Find where the given text appears and provide that cell's center as (x, y) coordinate. 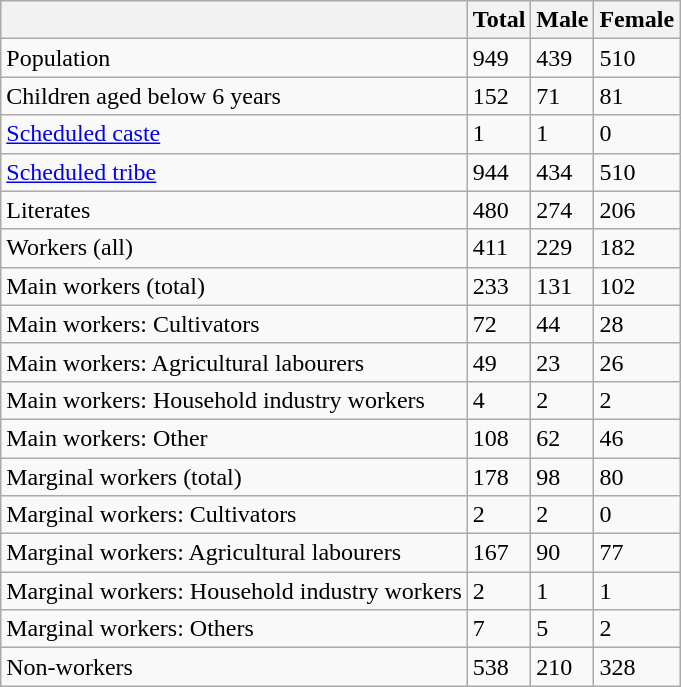
Marginal workers: Household industry workers (234, 591)
Main workers (total) (234, 286)
Male (562, 20)
49 (499, 362)
Scheduled tribe (234, 172)
Marginal workers: Others (234, 629)
206 (637, 210)
Main workers: Agricultural labourers (234, 362)
7 (499, 629)
Non-workers (234, 667)
46 (637, 438)
Scheduled caste (234, 134)
411 (499, 248)
Children aged below 6 years (234, 96)
167 (499, 553)
480 (499, 210)
Marginal workers: Cultivators (234, 515)
434 (562, 172)
102 (637, 286)
Main workers: Household industry workers (234, 400)
4 (499, 400)
44 (562, 324)
944 (499, 172)
62 (562, 438)
108 (499, 438)
Main workers: Other (234, 438)
178 (499, 477)
439 (562, 58)
77 (637, 553)
233 (499, 286)
538 (499, 667)
Female (637, 20)
274 (562, 210)
98 (562, 477)
80 (637, 477)
Marginal workers: Agricultural labourers (234, 553)
90 (562, 553)
23 (562, 362)
210 (562, 667)
28 (637, 324)
949 (499, 58)
Population (234, 58)
328 (637, 667)
81 (637, 96)
Literates (234, 210)
Total (499, 20)
229 (562, 248)
26 (637, 362)
71 (562, 96)
152 (499, 96)
Workers (all) (234, 248)
72 (499, 324)
Main workers: Cultivators (234, 324)
Marginal workers (total) (234, 477)
131 (562, 286)
5 (562, 629)
182 (637, 248)
